Detect which cell encompasses the target text, then output its (X, Y) center coordinate. 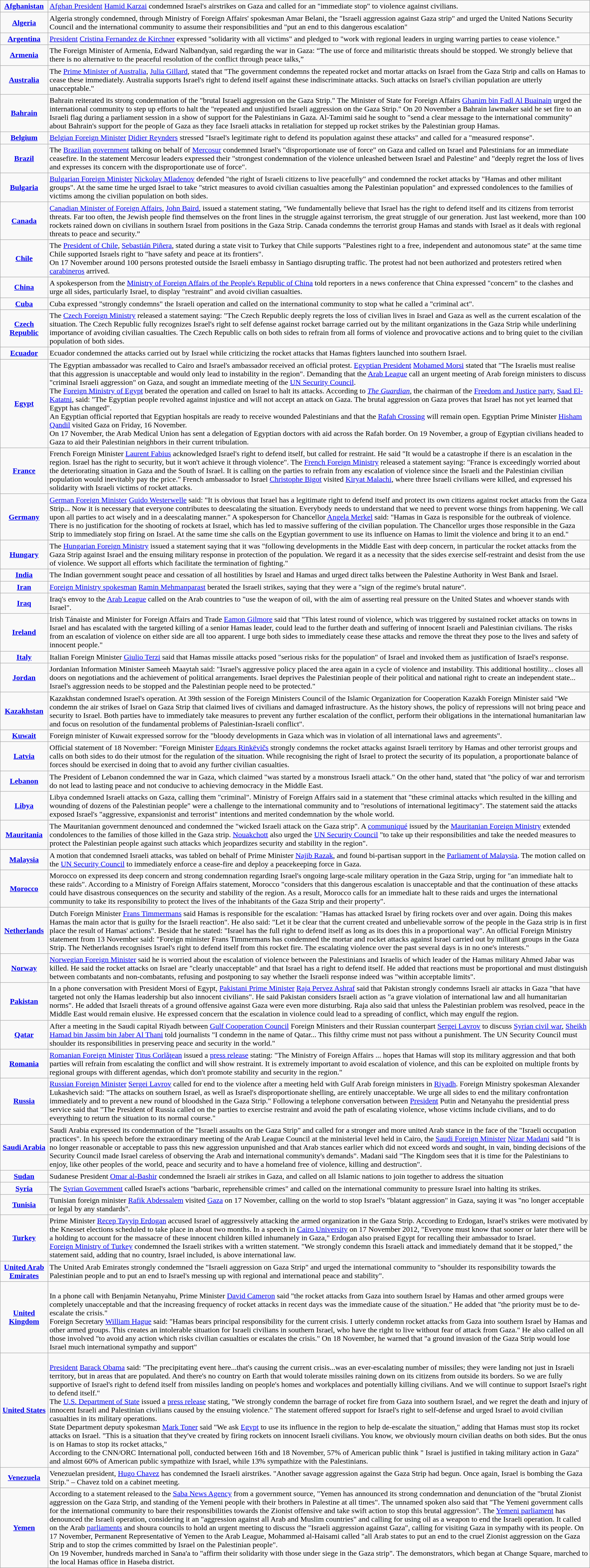
Bulgaria (24, 187)
Foreign Ministry spokesman Ramin Mehmanparast berated the Israeli strikes, saying that they were a "sign of the regime's brutal nature". (319, 587)
China (24, 287)
Syria (24, 1188)
Saudi Arabia (24, 1147)
Kuwait (24, 736)
Venezuela (24, 1477)
Foreign minister of Kuwait expressed sorrow for the "bloody developments in Gaza which was in violation of all international laws and agreements". (319, 736)
Cuba (24, 304)
Afghanistan (24, 6)
Czech Republic (24, 329)
Australia (24, 80)
Armenia (24, 55)
Canada (24, 221)
United States (24, 1410)
Ecuador condemned the attacks carried out by Israel while criticizing the rocket attacks that Hamas fighters launched into southern Israel. (319, 353)
Hungary (24, 555)
India (24, 575)
Bahrain (24, 113)
Iraq (24, 603)
Jordan (24, 678)
Lebanon (24, 781)
Libya (24, 806)
Algeria (24, 23)
Ireland (24, 632)
Pakistan (24, 1001)
Egypt (24, 404)
Mauritania (24, 835)
Morocco (24, 889)
Ecuador (24, 353)
Brazil (24, 158)
Romania (24, 1064)
Qatar (24, 1035)
France (24, 471)
Netherlands (24, 931)
Turkey (24, 1238)
Cuba expressed "strongly condemns" the Israeli operation and called on the international community to stop what he called a "criminal act". (319, 304)
Malaysia (24, 860)
Afghan President Hamid Karzai condemned Israel's airstrikes on Gaza and called for an "immediate stop" to violence against civilians. (319, 6)
Iran (24, 587)
Belgium (24, 138)
United Kingdom (24, 1317)
Russia (24, 1101)
Yemen (24, 1528)
Italy (24, 657)
United Arab Emirates (24, 1271)
Tunisia (24, 1204)
Argentina (24, 39)
Chile (24, 258)
Germany (24, 517)
Latvia (24, 756)
Sudan (24, 1176)
Norway (24, 968)
Kazakhstan (24, 711)
